Return (X, Y) of the center of cell containing provided text 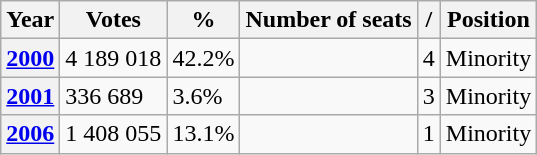
/ (428, 20)
4 189 018 (114, 58)
2000 (30, 58)
% (204, 20)
Position (488, 20)
42.2% (204, 58)
1 408 055 (114, 134)
3 (428, 96)
2001 (30, 96)
Votes (114, 20)
336 689 (114, 96)
Number of seats (328, 20)
1 (428, 134)
Year (30, 20)
3.6% (204, 96)
13.1% (204, 134)
2006 (30, 134)
4 (428, 58)
